Locate the cell with the specified text and output its [X, Y] center coordinate. 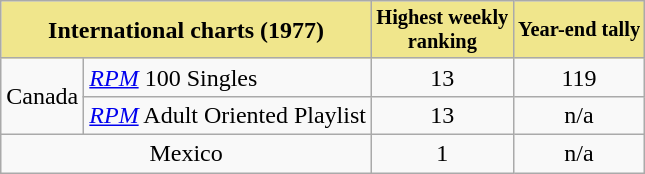
RPM 100 Singles [228, 77]
Mexico [186, 154]
International charts (1977) [186, 30]
RPM Adult Oriented Playlist [228, 115]
1 [442, 154]
119 [579, 77]
Highest weekly ranking [442, 30]
Canada [42, 96]
Year-end tally [579, 30]
